Extract the (x, y) coordinate from the center of the cell holding the provided text.  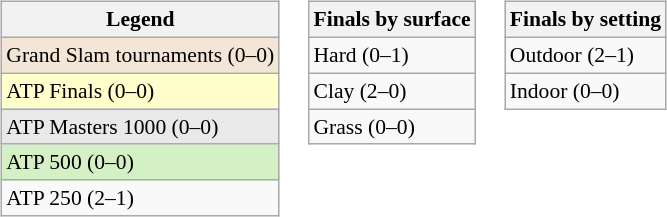
ATP 250 (2–1) (140, 198)
Clay (2–0) (392, 91)
Indoor (0–0) (586, 91)
Hard (0–1) (392, 55)
Finals by setting (586, 20)
ATP Masters 1000 (0–0) (140, 127)
Grand Slam tournaments (0–0) (140, 55)
ATP 500 (0–0) (140, 162)
Outdoor (2–1) (586, 55)
Legend (140, 20)
Grass (0–0) (392, 127)
ATP Finals (0–0) (140, 91)
Finals by surface (392, 20)
